From the cell containing the given text, extract its center point as (x, y) coordinate. 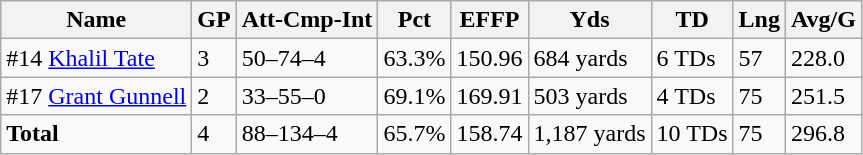
50–74–4 (307, 58)
150.96 (490, 58)
251.5 (823, 96)
33–55–0 (307, 96)
3 (214, 58)
Att-Cmp-Int (307, 20)
Pct (414, 20)
57 (759, 58)
#14 Khalil Tate (96, 58)
4 TDs (692, 96)
TD (692, 20)
EFFP (490, 20)
169.91 (490, 96)
88–134–4 (307, 134)
Yds (590, 20)
GP (214, 20)
Total (96, 134)
684 yards (590, 58)
65.7% (414, 134)
10 TDs (692, 134)
503 yards (590, 96)
Avg/G (823, 20)
#17 Grant Gunnell (96, 96)
Lng (759, 20)
Name (96, 20)
296.8 (823, 134)
69.1% (414, 96)
228.0 (823, 58)
63.3% (414, 58)
158.74 (490, 134)
2 (214, 96)
1,187 yards (590, 134)
4 (214, 134)
6 TDs (692, 58)
